Extract the [x, y] coordinate from the center of the cell holding the provided text.  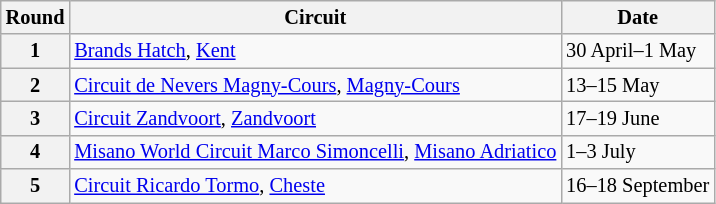
13–15 May [638, 85]
Circuit Zandvoort, Zandvoort [315, 118]
Misano World Circuit Marco Simoncelli, Misano Adriatico [315, 152]
5 [36, 186]
Round [36, 17]
1–3 July [638, 152]
17–19 June [638, 118]
Circuit [315, 17]
30 April–1 May [638, 51]
Circuit Ricardo Tormo, Cheste [315, 186]
1 [36, 51]
2 [36, 85]
16–18 September [638, 186]
Circuit de Nevers Magny-Cours, Magny-Cours [315, 85]
Date [638, 17]
Brands Hatch, Kent [315, 51]
4 [36, 152]
3 [36, 118]
